Detect which cell encompasses the target text, then output its [X, Y] center coordinate. 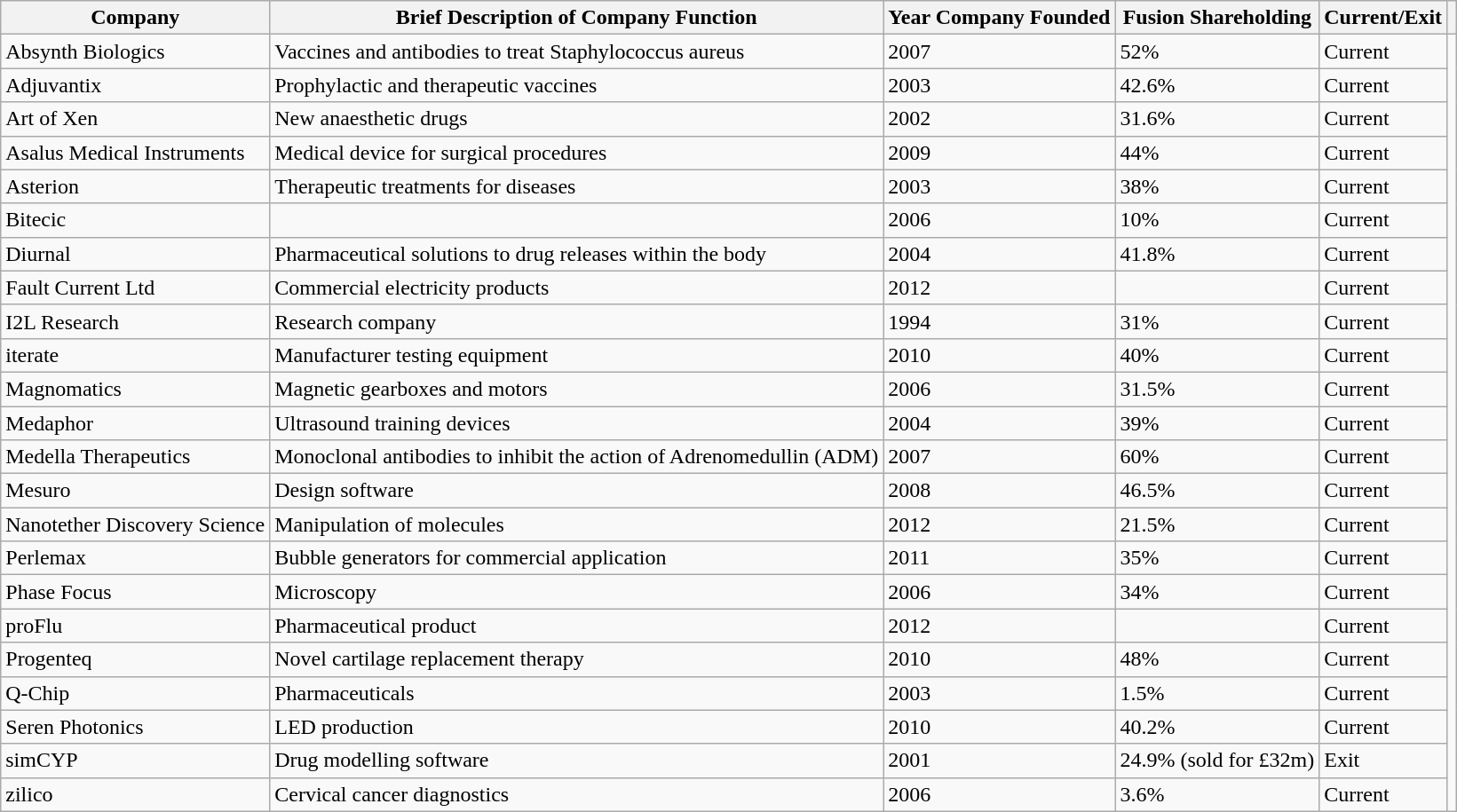
Asterion [135, 186]
Novel cartilage replacement therapy [577, 659]
Medaphor [135, 423]
Therapeutic treatments for diseases [577, 186]
simCYP [135, 761]
Manufacturer testing equipment [577, 355]
Vaccines and antibodies to treat Staphylococcus aureus [577, 51]
Magnomatics [135, 389]
40.2% [1217, 727]
44% [1217, 153]
2002 [1000, 119]
Design software [577, 491]
Microscopy [577, 592]
Monoclonal antibodies to inhibit the action of Adrenomedullin (ADM) [577, 457]
46.5% [1217, 491]
Nanotether Discovery Science [135, 524]
24.9% (sold for £32m) [1217, 761]
31.6% [1217, 119]
Diurnal [135, 254]
Ultrasound training devices [577, 423]
31% [1217, 321]
38% [1217, 186]
Brief Description of Company Function [577, 18]
35% [1217, 558]
2011 [1000, 558]
Fusion Shareholding [1217, 18]
Seren Photonics [135, 727]
Research company [577, 321]
21.5% [1217, 524]
Manipulation of molecules [577, 524]
39% [1217, 423]
Commercial electricity products [577, 288]
Mesuro [135, 491]
Current/Exit [1383, 18]
New anaesthetic drugs [577, 119]
Perlemax [135, 558]
zilico [135, 794]
Art of Xen [135, 119]
Company [135, 18]
Year Company Founded [1000, 18]
1994 [1000, 321]
2001 [1000, 761]
Pharmaceutical product [577, 626]
Exit [1383, 761]
Adjuvantix [135, 85]
iterate [135, 355]
Medella Therapeutics [135, 457]
41.8% [1217, 254]
34% [1217, 592]
Prophylactic and therapeutic vaccines [577, 85]
52% [1217, 51]
1.5% [1217, 693]
Absynth Biologics [135, 51]
2008 [1000, 491]
Fault Current Ltd [135, 288]
60% [1217, 457]
Pharmaceuticals [577, 693]
Cervical cancer diagnostics [577, 794]
Q-Chip [135, 693]
31.5% [1217, 389]
LED production [577, 727]
Phase Focus [135, 592]
Bitecic [135, 220]
3.6% [1217, 794]
2009 [1000, 153]
Drug modelling software [577, 761]
10% [1217, 220]
Medical device for surgical procedures [577, 153]
42.6% [1217, 85]
I2L Research [135, 321]
Asalus Medical Instruments [135, 153]
48% [1217, 659]
proFlu [135, 626]
Magnetic gearboxes and motors [577, 389]
Progenteq [135, 659]
Bubble generators for commercial application [577, 558]
Pharmaceutical solutions to drug releases within the body [577, 254]
40% [1217, 355]
